Output the (x, y) coordinate of the center of the cell containing the given text.  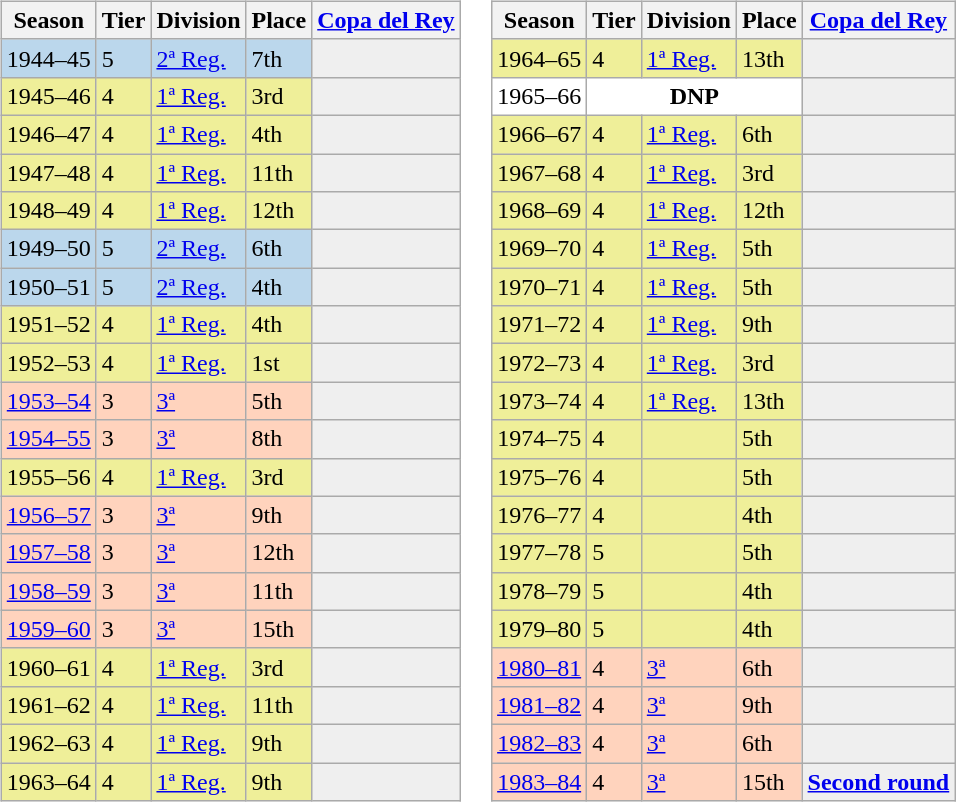
1st (279, 363)
1983–84 (540, 781)
1947–48 (48, 173)
1972–73 (540, 363)
8th (279, 439)
1945–46 (48, 96)
1951–52 (48, 325)
7th (279, 58)
1979–80 (540, 629)
1961–62 (48, 705)
1946–47 (48, 134)
1970–71 (540, 287)
1974–75 (540, 439)
1962–63 (48, 743)
1971–72 (540, 325)
1967–68 (540, 173)
1959–60 (48, 629)
1960–61 (48, 667)
1963–64 (48, 781)
1957–58 (48, 553)
1950–51 (48, 287)
1982–83 (540, 743)
1956–57 (48, 515)
1981–82 (540, 705)
1955–56 (48, 477)
1969–70 (540, 249)
1977–78 (540, 553)
1953–54 (48, 401)
1975–76 (540, 477)
1968–69 (540, 211)
DNP (694, 96)
1965–66 (540, 96)
1978–79 (540, 591)
1948–49 (48, 211)
1958–59 (48, 591)
1954–55 (48, 439)
1980–81 (540, 667)
1949–50 (48, 249)
1966–67 (540, 134)
1944–45 (48, 58)
1952–53 (48, 363)
1964–65 (540, 58)
1976–77 (540, 515)
Second round (878, 781)
1973–74 (540, 401)
